Provide the (x, y) coordinate of the cell's center where the given text is located.  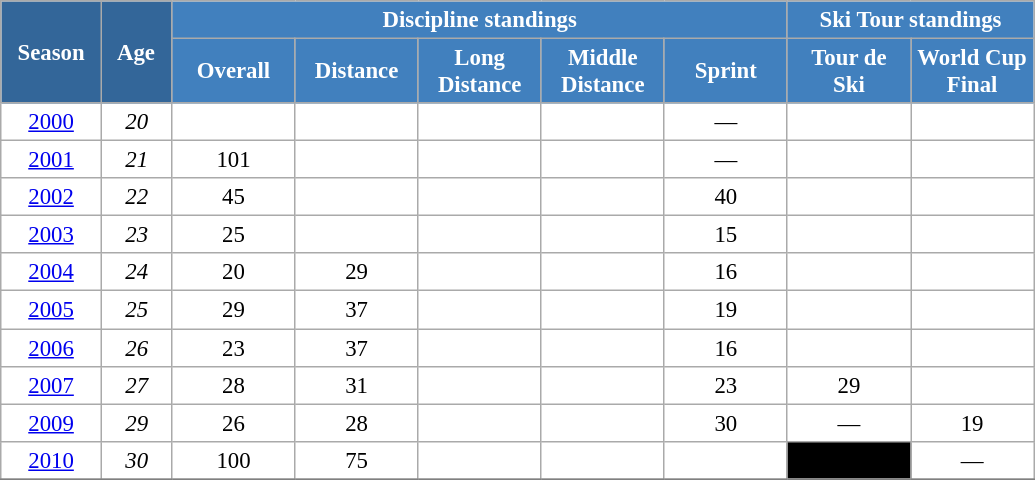
45 (234, 197)
2002 (52, 197)
27 (136, 385)
2007 (52, 385)
Tour deSki (848, 72)
75 (356, 460)
Middle Distance (602, 72)
22 (136, 197)
40 (726, 197)
31 (356, 385)
Sprint (726, 72)
Age (136, 52)
2010 (52, 460)
Discipline standings (480, 20)
2009 (52, 423)
2004 (52, 273)
Overall (234, 72)
Long Distance (480, 72)
21 (136, 160)
Ski Tour standings (910, 20)
2000 (52, 122)
100 (234, 460)
2003 (52, 235)
101 (234, 160)
2005 (52, 310)
World CupFinal (972, 72)
15 (726, 235)
2006 (52, 348)
24 (136, 273)
2001 (52, 160)
Distance (356, 72)
Season (52, 52)
